Determine the [X, Y] coordinate at the center of the cell enclosing the given text.  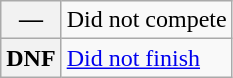
Did not finish [146, 58]
Did not compete [146, 20]
DNF [31, 58]
— [31, 20]
